Determine the [x, y] coordinate at the center of the cell enclosing the given text.  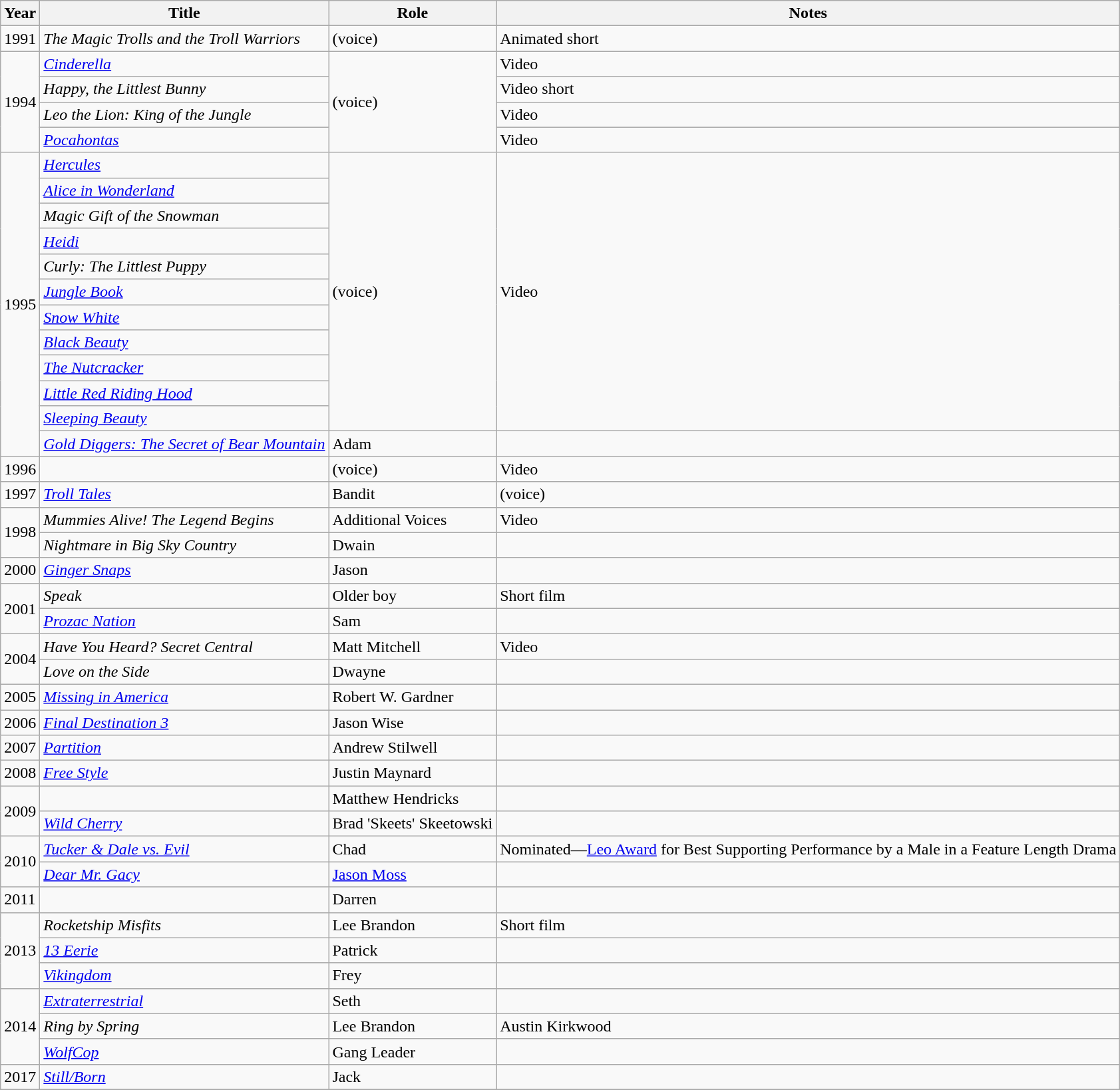
The Nutcracker [184, 368]
1997 [20, 494]
Dwayne [413, 671]
1991 [20, 39]
Still/Born [184, 1077]
Snow White [184, 317]
Matt Mitchell [413, 646]
Alice in Wonderland [184, 190]
Magic Gift of the Snowman [184, 216]
Jason Wise [413, 722]
Curly: The Littlest Puppy [184, 266]
Nominated—Leo Award for Best Supporting Performance by a Male in a Feature Length Drama [808, 849]
Patrick [413, 950]
Justin Maynard [413, 773]
Hercules [184, 165]
Additional Voices [413, 520]
Sleeping Beauty [184, 419]
2006 [20, 722]
Cinderella [184, 64]
2017 [20, 1077]
1998 [20, 532]
Dwain [413, 545]
Free Style [184, 773]
1994 [20, 102]
Andrew Stilwell [413, 748]
WolfCop [184, 1051]
Dear Mr. Gacy [184, 874]
Darren [413, 900]
Year [20, 13]
2007 [20, 748]
Love on the Side [184, 671]
Wild Cherry [184, 824]
Sam [413, 621]
Final Destination 3 [184, 722]
2010 [20, 862]
Ginger Snaps [184, 570]
Video short [808, 89]
Older boy [413, 596]
Leo the Lion: King of the Jungle [184, 114]
Matthew Hendricks [413, 799]
Heidi [184, 241]
The Magic Trolls and the Troll Warriors [184, 39]
Troll Tales [184, 494]
Animated short [808, 39]
Seth [413, 1001]
2014 [20, 1026]
Ring by Spring [184, 1026]
Adam [413, 444]
Frey [413, 976]
Vikingdom [184, 976]
1995 [20, 305]
Title [184, 13]
Tucker & Dale vs. Evil [184, 849]
2011 [20, 900]
Brad 'Skeets' Skeetowski [413, 824]
Jack [413, 1077]
Gang Leader [413, 1051]
Role [413, 13]
Happy, the Littlest Bunny [184, 89]
Rocketship Misfits [184, 925]
Austin Kirkwood [808, 1026]
2013 [20, 950]
Jason Moss [413, 874]
Black Beauty [184, 343]
Speak [184, 596]
Have You Heard? Secret Central [184, 646]
Partition [184, 748]
Jungle Book [184, 291]
2009 [20, 811]
Mummies Alive! The Legend Begins [184, 520]
Gold Diggers: The Secret of Bear Mountain [184, 444]
Robert W. Gardner [413, 697]
2005 [20, 697]
Extraterrestrial [184, 1001]
Chad [413, 849]
2008 [20, 773]
Notes [808, 13]
Little Red Riding Hood [184, 393]
2004 [20, 659]
2000 [20, 570]
Prozac Nation [184, 621]
Nightmare in Big Sky Country [184, 545]
Missing in America [184, 697]
2001 [20, 608]
Bandit [413, 494]
Jason [413, 570]
Pocahontas [184, 140]
1996 [20, 469]
13 Eerie [184, 950]
